From the cell containing the given text, extract its center point as (X, Y) coordinate. 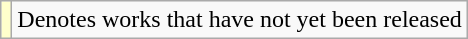
Denotes works that have not yet been released (240, 20)
